Capture the cell that displays the provided text and extract its [x, y] central coordinate. 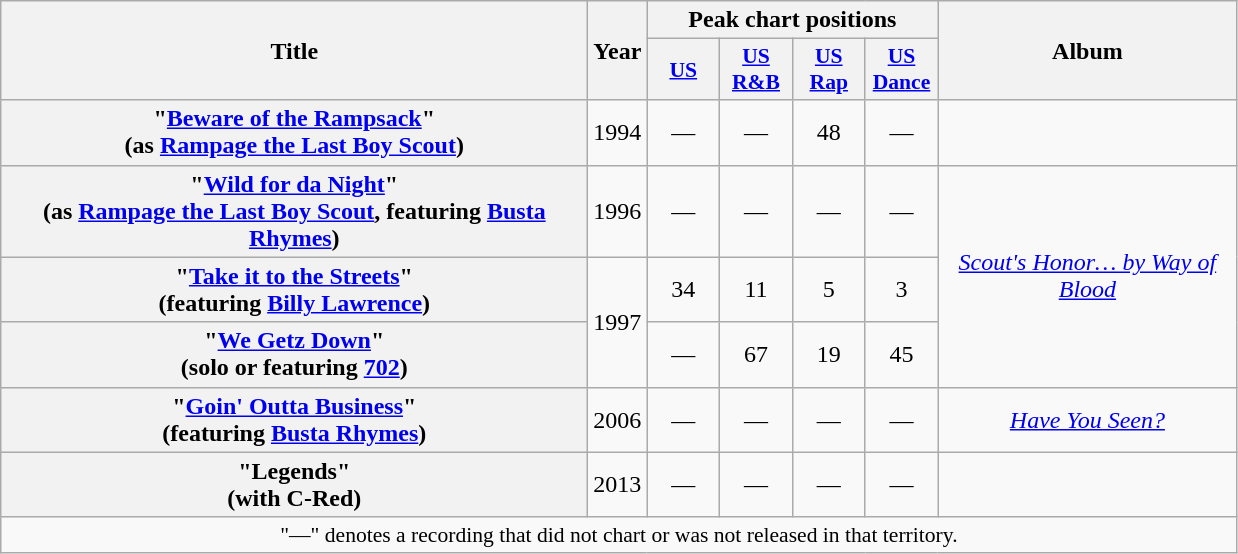
"Goin' Outta Business"(featuring Busta Rhymes) [294, 420]
1996 [618, 211]
Have You Seen? [1088, 420]
Album [1088, 50]
11 [756, 290]
Title [294, 50]
1997 [618, 322]
Peak chart positions [792, 20]
Year [618, 50]
3 [902, 290]
USDance [902, 70]
Scout's Honor… by Way of Blood [1088, 276]
34 [684, 290]
"Beware of the Rampsack"(as Rampage the Last Boy Scout) [294, 132]
USR&B [756, 70]
USRap [828, 70]
US [684, 70]
19 [828, 354]
"Take it to the Streets"(featuring Billy Lawrence) [294, 290]
1994 [618, 132]
2013 [618, 484]
"—" denotes a recording that did not chart or was not released in that territory. [619, 535]
5 [828, 290]
48 [828, 132]
"Wild for da Night"(as Rampage the Last Boy Scout, featuring Busta Rhymes) [294, 211]
"Legends"(with C-Red) [294, 484]
67 [756, 354]
45 [902, 354]
"We Getz Down"(solo or featuring 702) [294, 354]
2006 [618, 420]
